Return [X, Y] of the center of cell containing provided text 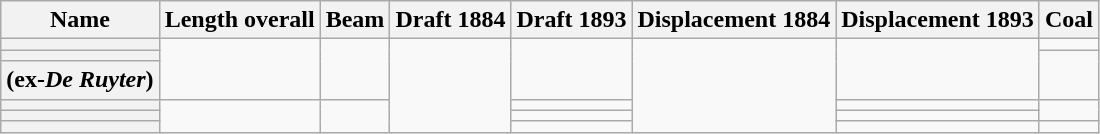
Displacement 1893 [938, 20]
Displacement 1884 [734, 20]
Length overall [240, 20]
Name [80, 20]
(ex-De Ruyter) [80, 80]
Draft 1884 [450, 20]
Beam [355, 20]
Draft 1893 [572, 20]
Coal [1068, 20]
